Return (X, Y) of the center of cell containing provided text 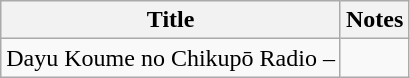
Title (171, 20)
Dayu Koume no Chikupō Radio – (171, 58)
Notes (374, 20)
